Extract the [X, Y] coordinate from the center of the cell holding the provided text.  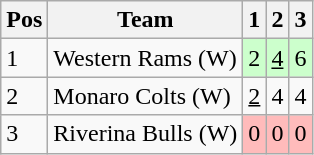
Pos [24, 20]
6 [300, 58]
Western Rams (W) [146, 58]
Team [146, 20]
Monaro Colts (W) [146, 96]
Riverina Bulls (W) [146, 134]
